Scan for the cell matching the given text and deliver its [x, y] coordinate at center. 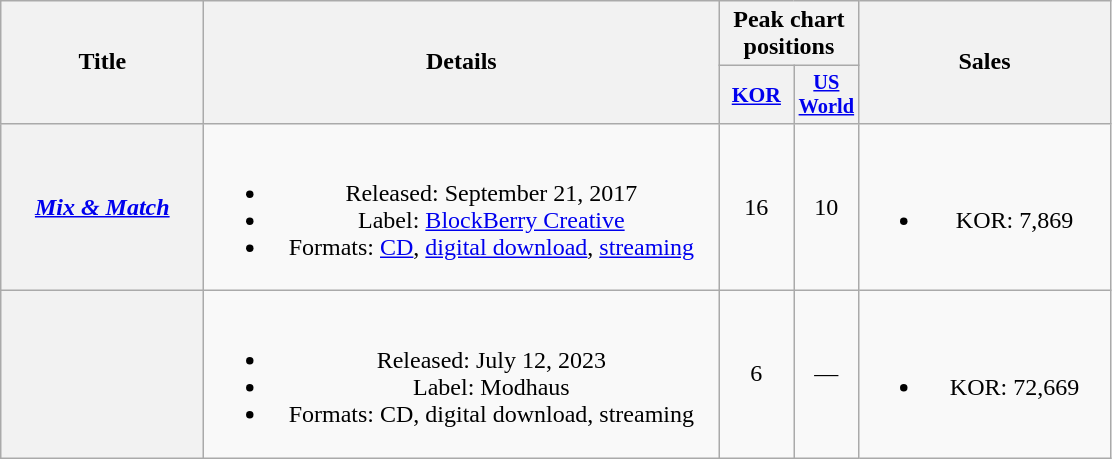
10 [826, 206]
Released: July 12, 2023Label: ModhausFormats: CD, digital download, streaming [462, 374]
KOR: 7,869 [984, 206]
Details [462, 62]
Peak chart positions [789, 34]
Released: September 21, 2017Label: BlockBerry CreativeFormats: CD, digital download, streaming [462, 206]
Sales [984, 62]
USWorld [826, 95]
16 [756, 206]
Mix & Match [102, 206]
Title [102, 62]
KOR [756, 95]
6 [756, 374]
— [826, 374]
KOR: 72,669 [984, 374]
